Return the (X, Y) coordinate for the center point of the cell that contains the specified text.  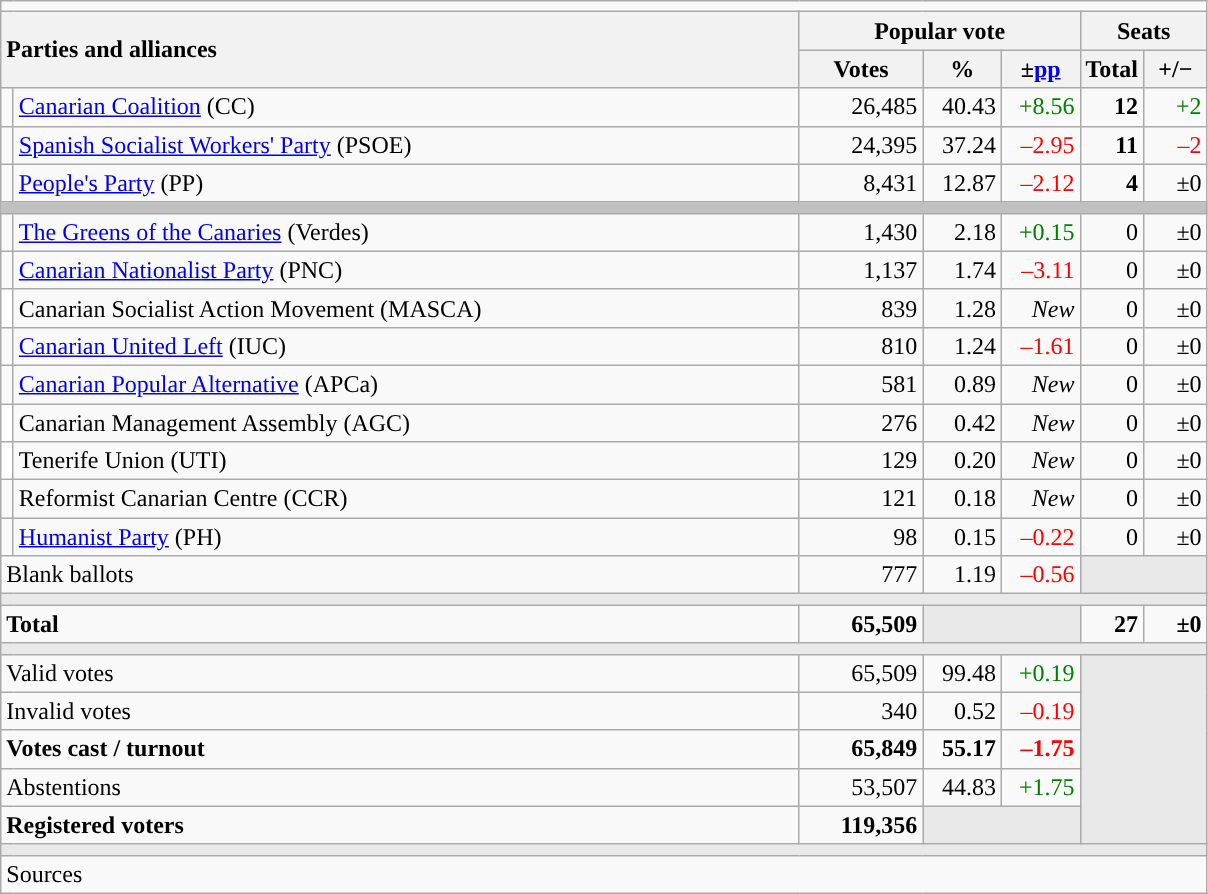
Votes cast / turnout (400, 749)
0.15 (962, 537)
0.20 (962, 461)
98 (861, 537)
–3.11 (1040, 270)
–2 (1176, 145)
27 (1112, 624)
Canarian Management Assembly (AGC) (406, 423)
65,849 (861, 749)
340 (861, 711)
0.18 (962, 499)
+8.56 (1040, 107)
2.18 (962, 232)
The Greens of the Canaries (Verdes) (406, 232)
Seats (1144, 31)
Reformist Canarian Centre (CCR) (406, 499)
–0.22 (1040, 537)
810 (861, 346)
4 (1112, 183)
1.19 (962, 575)
0.42 (962, 423)
24,395 (861, 145)
Parties and alliances (400, 50)
99.48 (962, 673)
+/− (1176, 69)
People's Party (PP) (406, 183)
–2.12 (1040, 183)
26,485 (861, 107)
11 (1112, 145)
40.43 (962, 107)
37.24 (962, 145)
–2.95 (1040, 145)
121 (861, 499)
Registered voters (400, 825)
Invalid votes (400, 711)
% (962, 69)
53,507 (861, 787)
119,356 (861, 825)
1.24 (962, 346)
Canarian United Left (IUC) (406, 346)
+0.15 (1040, 232)
+2 (1176, 107)
+1.75 (1040, 787)
–0.19 (1040, 711)
Canarian Socialist Action Movement (MASCA) (406, 308)
1.74 (962, 270)
12 (1112, 107)
Canarian Nationalist Party (PNC) (406, 270)
Valid votes (400, 673)
1,137 (861, 270)
12.87 (962, 183)
55.17 (962, 749)
Canarian Popular Alternative (APCa) (406, 384)
Tenerife Union (UTI) (406, 461)
Sources (604, 874)
1,430 (861, 232)
Canarian Coalition (CC) (406, 107)
777 (861, 575)
129 (861, 461)
Blank ballots (400, 575)
Popular vote (940, 31)
–1.61 (1040, 346)
Abstentions (400, 787)
Humanist Party (PH) (406, 537)
276 (861, 423)
±pp (1040, 69)
Spanish Socialist Workers' Party (PSOE) (406, 145)
839 (861, 308)
0.89 (962, 384)
581 (861, 384)
–1.75 (1040, 749)
1.28 (962, 308)
Votes (861, 69)
+0.19 (1040, 673)
8,431 (861, 183)
44.83 (962, 787)
–0.56 (1040, 575)
0.52 (962, 711)
